Return (x, y) of the center of cell containing provided text 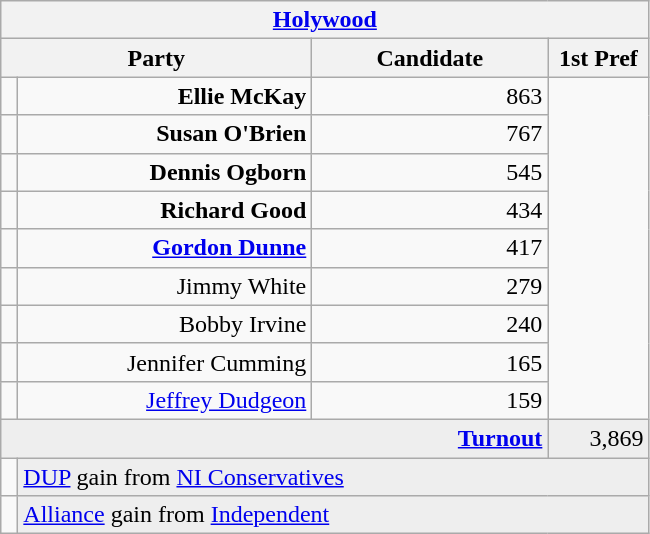
3,869 (598, 438)
Party (156, 58)
767 (430, 134)
Dennis Ogborn (165, 172)
863 (430, 96)
DUP gain from NI Conservatives (334, 477)
Richard Good (165, 210)
417 (430, 248)
Bobby Irvine (165, 324)
Ellie McKay (165, 96)
240 (430, 324)
Alliance gain from Independent (334, 515)
Turnout (274, 438)
545 (430, 172)
Susan O'Brien (165, 134)
165 (430, 362)
Jeffrey Dudgeon (165, 400)
1st Pref (598, 58)
Holywood (325, 20)
434 (430, 210)
279 (430, 286)
Gordon Dunne (165, 248)
Jennifer Cumming (165, 362)
Candidate (430, 58)
Jimmy White (165, 286)
159 (430, 400)
